Provide the [X, Y] coordinate of the cell's center where the given text is located.  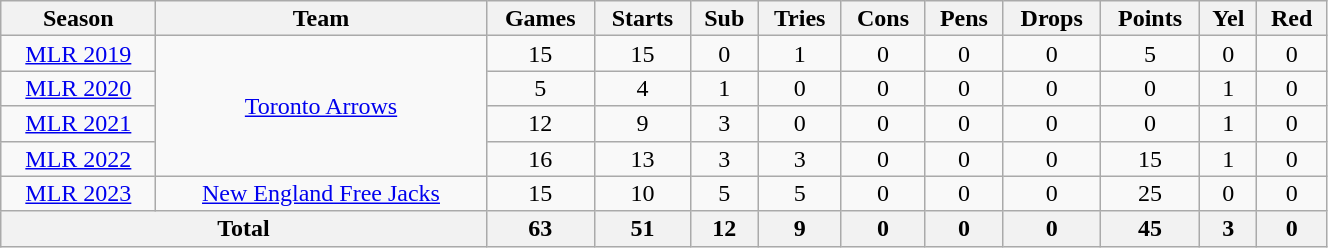
MLR 2022 [78, 158]
Points [1150, 18]
MLR 2021 [78, 124]
Total [244, 228]
13 [642, 158]
Toronto Arrows [321, 106]
New England Free Jacks [321, 194]
51 [642, 228]
Pens [964, 18]
25 [1150, 194]
Season [78, 18]
63 [540, 228]
Cons [883, 18]
Tries [800, 18]
Team [321, 18]
16 [540, 158]
MLR 2020 [78, 88]
4 [642, 88]
10 [642, 194]
MLR 2019 [78, 54]
Yel [1228, 18]
Games [540, 18]
Drops [1052, 18]
Starts [642, 18]
45 [1150, 228]
Red [1292, 18]
Sub [724, 18]
MLR 2023 [78, 194]
